Extract the (X, Y) coordinate from the center of the cell holding the provided text.  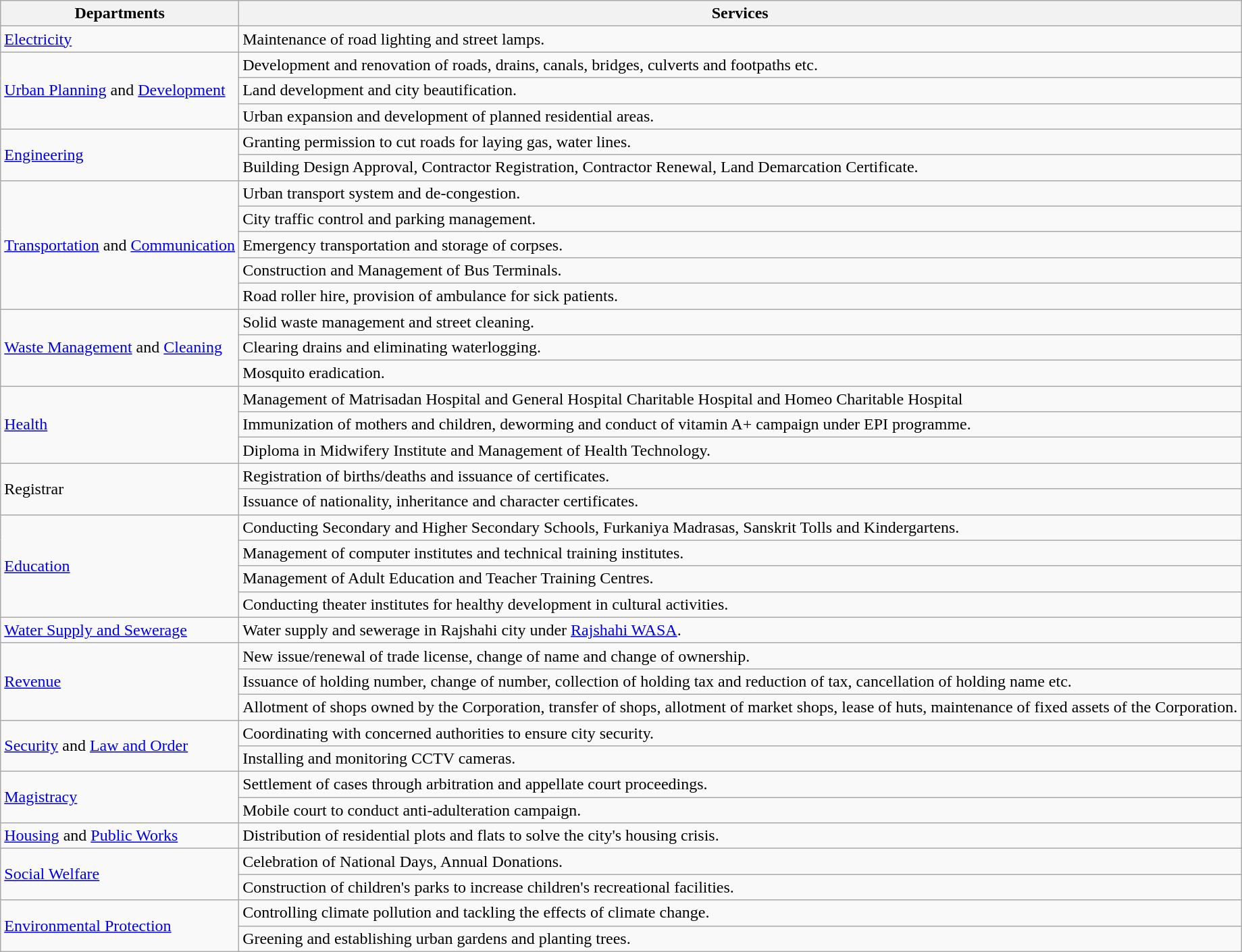
Celebration of National Days, Annual Donations. (740, 862)
Housing and Public Works (120, 836)
Urban transport system and de-congestion. (740, 193)
Land development and city beautification. (740, 90)
Environmental Protection (120, 926)
Magistracy (120, 797)
New issue/renewal of trade license, change of name and change of ownership. (740, 656)
Coordinating with concerned authorities to ensure city security. (740, 733)
Immunization of mothers and children, deworming and conduct of vitamin A+ campaign under EPI programme. (740, 425)
Distribution of residential plots and flats to solve the city's housing crisis. (740, 836)
Urban expansion and development of planned residential areas. (740, 116)
Security and Law and Order (120, 745)
Settlement of cases through arbitration and appellate court proceedings. (740, 785)
Issuance of holding number, change of number, collection of holding tax and reduction of tax, cancellation of holding name etc. (740, 681)
Services (740, 14)
Maintenance of road lighting and street lamps. (740, 39)
Clearing drains and eliminating waterlogging. (740, 348)
Management of computer institutes and technical training institutes. (740, 553)
Emergency transportation and storage of corpses. (740, 244)
Development and renovation of roads, drains, canals, bridges, culverts and footpaths etc. (740, 65)
Health (120, 425)
Management of Adult Education and Teacher Training Centres. (740, 579)
Waste Management and Cleaning (120, 348)
Management of Matrisadan Hospital and General Hospital Charitable Hospital and Homeo Charitable Hospital (740, 399)
Registrar (120, 489)
Conducting theater institutes for healthy development in cultural activities. (740, 604)
Controlling climate pollution and tackling the effects of climate change. (740, 913)
Engineering (120, 155)
Departments (120, 14)
Granting permission to cut roads for laying gas, water lines. (740, 142)
Urban Planning and Development (120, 90)
Transportation and Communication (120, 244)
Mobile court to conduct anti-adulteration campaign. (740, 810)
Installing and monitoring CCTV cameras. (740, 759)
Building Design Approval, Contractor Registration, Contractor Renewal, Land Demarcation Certificate. (740, 167)
Registration of births/deaths and issuance of certificates. (740, 476)
Electricity (120, 39)
Construction of children's parks to increase children's recreational facilities. (740, 887)
Water supply and sewerage in Rajshahi city under Rajshahi WASA. (740, 630)
Conducting Secondary and Higher Secondary Schools, Furkaniya Madrasas, Sanskrit Tolls and Kindergartens. (740, 527)
Diploma in Midwifery Institute and Management of Health Technology. (740, 450)
City traffic control and parking management. (740, 219)
Greening and establishing urban gardens and planting trees. (740, 938)
Education (120, 566)
Road roller hire, provision of ambulance for sick patients. (740, 296)
Mosquito eradication. (740, 373)
Revenue (120, 681)
Solid waste management and street cleaning. (740, 322)
Social Welfare (120, 874)
Construction and Management of Bus Terminals. (740, 270)
Water Supply and Sewerage (120, 630)
Issuance of nationality, inheritance and character certificates. (740, 502)
